Locate the cell with the specified text and output its [x, y] center coordinate. 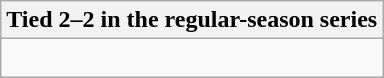
Tied 2–2 in the regular-season series [192, 20]
